Return (x, y) of the center of cell containing provided text 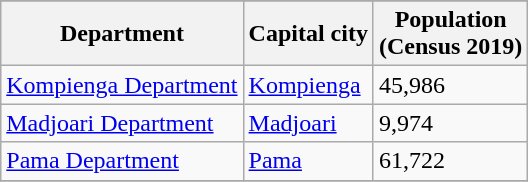
45,986 (450, 85)
Pama (308, 161)
Kompienga (308, 85)
9,974 (450, 123)
Pama Department (122, 161)
Kompienga Department (122, 85)
Madjoari Department (122, 123)
Madjoari (308, 123)
Population (Census 2019) (450, 34)
Capital city (308, 34)
61,722 (450, 161)
Department (122, 34)
